Determine the (X, Y) coordinate at the center of the cell enclosing the given text.  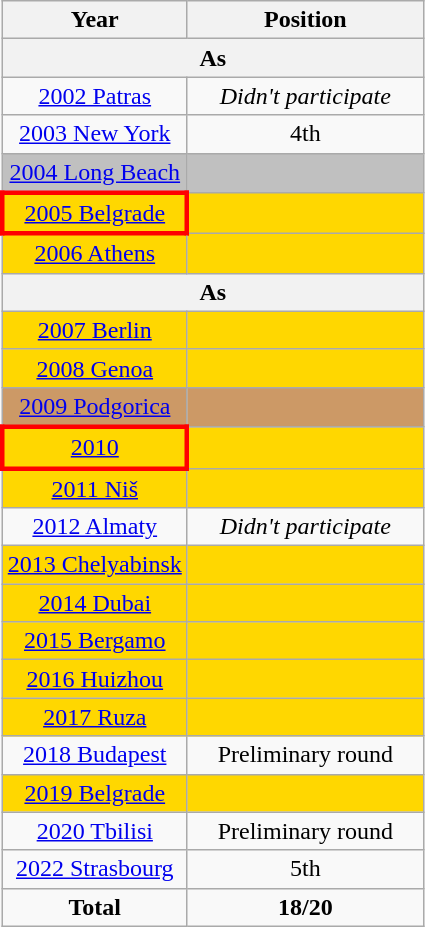
2004 Long Beach (94, 173)
Position (305, 20)
2006 Athens (94, 254)
2019 Belgrade (94, 793)
18/20 (305, 907)
2011 Niš (94, 488)
2018 Budapest (94, 755)
2013 Chelyabinsk (94, 565)
4th (305, 134)
2005 Belgrade (94, 214)
5th (305, 869)
2007 Berlin (94, 330)
2016 Huizhou (94, 679)
2010 (94, 448)
2022 Strasbourg (94, 869)
2014 Dubai (94, 603)
2003 New York (94, 134)
Year (94, 20)
2009 Podgorica (94, 407)
2012 Almaty (94, 527)
2015 Bergamo (94, 641)
Total (94, 907)
2002 Patras (94, 96)
2017 Ruza (94, 717)
2008 Genoa (94, 368)
2020 Tbilisi (94, 831)
